From the cell containing the given text, extract its center point as [X, Y] coordinate. 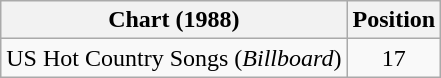
17 [394, 58]
Position [394, 20]
Chart (1988) [174, 20]
US Hot Country Songs (Billboard) [174, 58]
